Output the (x, y) coordinate of the center of the cell containing the given text.  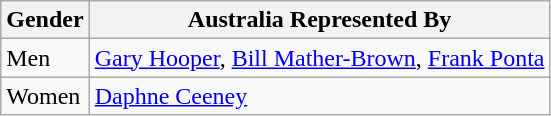
Women (45, 96)
Gary Hooper, Bill Mather-Brown, Frank Ponta (320, 58)
Gender (45, 20)
Men (45, 58)
Australia Represented By (320, 20)
Daphne Ceeney (320, 96)
